Scan for the cell matching the given text and deliver its [X, Y] coordinate at center. 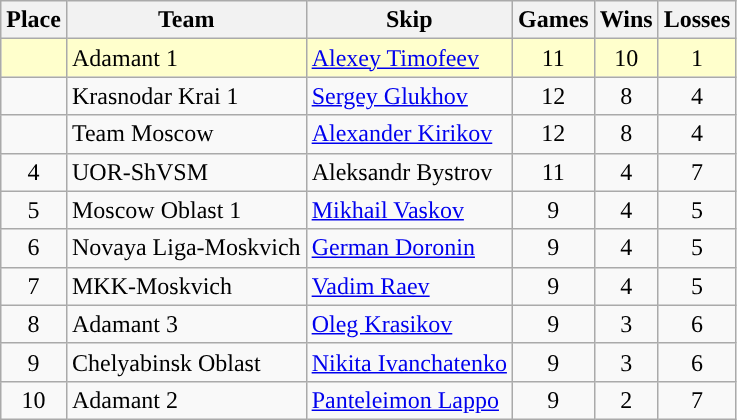
Games [553, 20]
Moscow Oblast 1 [186, 210]
German Doronin [409, 248]
1 [697, 58]
Novaya Liga-Moskvich [186, 248]
Vadim Raev [409, 286]
Alexey Timofeev [409, 58]
Team Moscow [186, 134]
Adamant 3 [186, 324]
Chelyabinsk Oblast [186, 362]
Wins [626, 20]
Aleksandr Bystrov [409, 172]
UOR-ShVSM [186, 172]
Losses [697, 20]
2 [626, 400]
Place [34, 20]
Oleg Krasikov [409, 324]
Panteleimon Lappo [409, 400]
Team [186, 20]
Skip [409, 20]
Nikita Ivanchatenko [409, 362]
Mikhail Vaskov [409, 210]
Adamant 1 [186, 58]
MKK-Moskvich [186, 286]
Krasnodar Krai 1 [186, 96]
Sergey Glukhov [409, 96]
Adamant 2 [186, 400]
Alexander Kirikov [409, 134]
